From the cell containing the given text, extract its center point as [X, Y] coordinate. 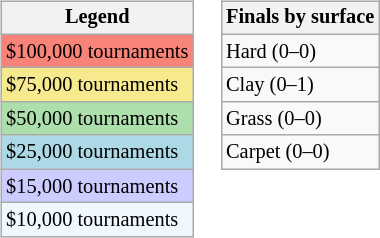
Legend [97, 18]
$25,000 tournaments [97, 152]
Finals by surface [300, 18]
Clay (0–1) [300, 85]
$100,000 tournaments [97, 51]
Carpet (0–0) [300, 152]
$10,000 tournaments [97, 220]
$75,000 tournaments [97, 85]
$50,000 tournaments [97, 119]
Hard (0–0) [300, 51]
$15,000 tournaments [97, 186]
Grass (0–0) [300, 119]
